Identify which cell holds the provided text, then report its (X, Y) central coordinate. 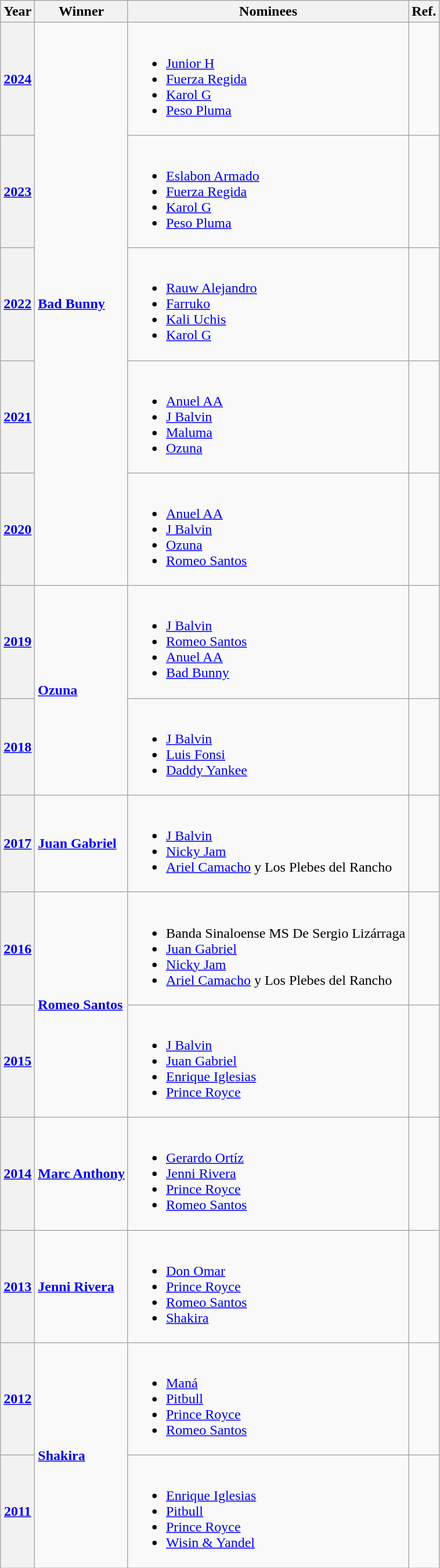
2011 (17, 1512)
Junior HFuerza RegidaKarol GPeso Pluma (268, 79)
Banda Sinaloense MS De Sergio LizárragaJuan GabrielNicky JamAriel Camacho y Los Plebes del Rancho (268, 948)
Rauw AlejandroFarrukoKali UchisKarol G (268, 304)
Gerardo OrtízJenni RiveraPrince RoyceRomeo Santos (268, 1173)
2014 (17, 1173)
Eslabon ArmadoFuerza RegidaKarol GPeso Pluma (268, 192)
Anuel AAJ BalvinOzunaRomeo Santos (268, 529)
Year (17, 12)
Winner (81, 12)
Shakira (81, 1455)
2015 (17, 1061)
Ozuna (81, 691)
2020 (17, 529)
J BalvinJuan GabrielEnrique IglesiasPrince Royce (268, 1061)
Ref. (424, 12)
J BalvinNicky JamAriel Camacho y Los Plebes del Rancho (268, 844)
Jenni Rivera (81, 1287)
2019 (17, 642)
2016 (17, 948)
Bad Bunny (81, 304)
2022 (17, 304)
Don OmarPrince RoyceRomeo SantosShakira (268, 1287)
2017 (17, 844)
Anuel AAJ BalvinMalumaOzuna (268, 417)
J BalvinRomeo SantosAnuel AABad Bunny (268, 642)
Marc Anthony (81, 1173)
2013 (17, 1287)
Juan Gabriel (81, 844)
2021 (17, 417)
ManáPitbullPrince RoyceRomeo Santos (268, 1399)
Romeo Santos (81, 1005)
2023 (17, 192)
Enrique IglesiasPitbullPrince RoyceWisin & Yandel (268, 1512)
J BalvinLuis FonsiDaddy Yankee (268, 746)
Nominees (268, 12)
2018 (17, 746)
2024 (17, 79)
2012 (17, 1399)
